Provide the [X, Y] coordinate of the cell's center where the given text is located.  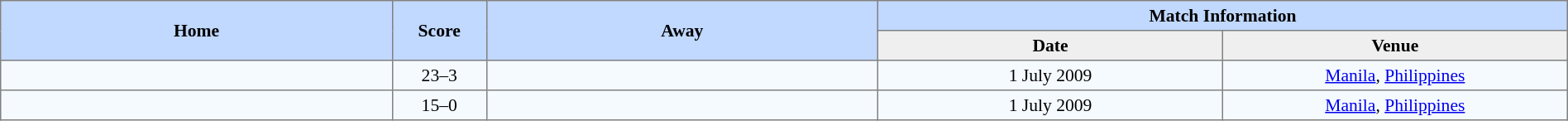
Score [439, 31]
Match Information [1223, 16]
Away [682, 31]
Home [197, 31]
23–3 [439, 75]
Date [1050, 46]
Venue [1394, 46]
15–0 [439, 105]
